Output the [X, Y] coordinate of the center of the cell containing the given text.  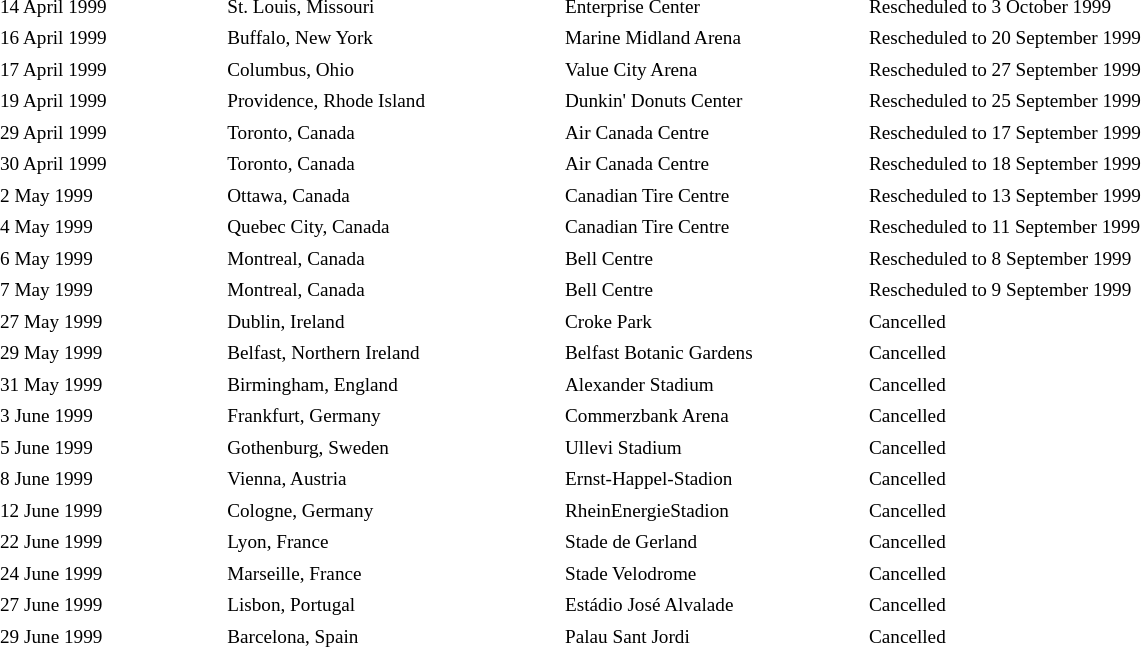
Belfast, Northern Ireland [392, 354]
Commerzbank Arena [712, 416]
Dublin, Ireland [392, 322]
Belfast Botanic Gardens [712, 354]
Ullevi Stadium [712, 448]
Columbus, Ohio [392, 70]
Marseille, France [392, 574]
Stade Velodrome [712, 574]
Marine Midland Arena [712, 38]
Value City Arena [712, 70]
Vienna, Austria [392, 480]
Quebec City, Canada [392, 228]
Alexander Stadium [712, 385]
RheinEnergieStadion [712, 511]
Birmingham, England [392, 385]
Frankfurt, Germany [392, 416]
Cologne, Germany [392, 511]
Estádio José Alvalade [712, 606]
Stade de Gerland [712, 542]
Lisbon, Portugal [392, 606]
Providence, Rhode Island [392, 102]
Lyon, France [392, 542]
Ottawa, Canada [392, 196]
Dunkin' Donuts Center [712, 102]
Gothenburg, Sweden [392, 448]
Croke Park [712, 322]
Ernst-Happel-Stadion [712, 480]
Buffalo, New York [392, 38]
